Find where the given text appears and provide that cell's center as [x, y] coordinate. 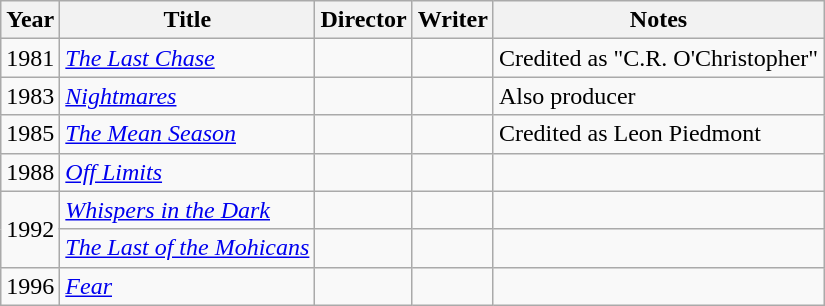
Fear [188, 286]
The Last of the Mohicans [188, 248]
The Last Chase [188, 58]
Off Limits [188, 172]
1985 [30, 134]
Credited as "C.R. O'Christopher" [658, 58]
Credited as Leon Piedmont [658, 134]
Writer [452, 20]
1983 [30, 96]
1992 [30, 229]
Year [30, 20]
1981 [30, 58]
The Mean Season [188, 134]
Notes [658, 20]
Also producer [658, 96]
1996 [30, 286]
Title [188, 20]
Whispers in the Dark [188, 210]
Nightmares [188, 96]
1988 [30, 172]
Director [364, 20]
